Find where the given text appears and provide that cell's center as [x, y] coordinate. 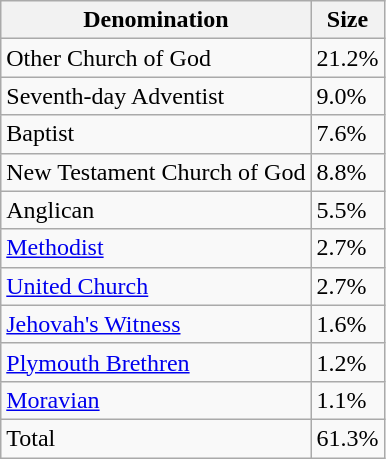
5.5% [348, 210]
Size [348, 20]
Seventh-day Adventist [156, 96]
21.2% [348, 58]
Methodist [156, 248]
Moravian [156, 400]
Anglican [156, 210]
Denomination [156, 20]
Other Church of God [156, 58]
8.8% [348, 172]
1.6% [348, 324]
1.2% [348, 362]
Jehovah's Witness [156, 324]
7.6% [348, 134]
Baptist [156, 134]
United Church [156, 286]
9.0% [348, 96]
New Testament Church of God [156, 172]
1.1% [348, 400]
Total [156, 438]
Plymouth Brethren [156, 362]
61.3% [348, 438]
